Return (X, Y) of the center of cell containing provided text 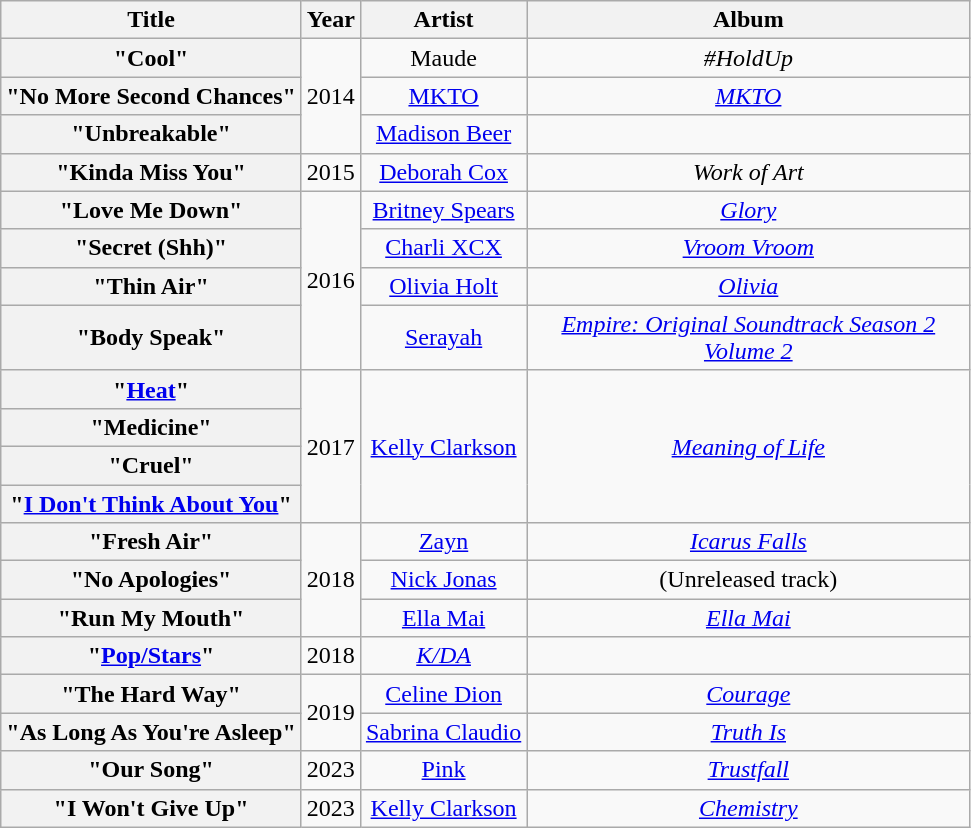
"Thin Air" (152, 286)
2015 (330, 172)
"The Hard Way" (152, 694)
"Cruel" (152, 465)
"Secret (Shh)" (152, 248)
Pink (443, 770)
"No More Second Chances" (152, 96)
Olivia Holt (443, 286)
Deborah Cox (443, 172)
Artist (443, 20)
"Body Speak" (152, 338)
"Run My Mouth" (152, 618)
Britney Spears (443, 210)
"Our Song" (152, 770)
Album (748, 20)
Sabrina Claudio (443, 732)
2014 (330, 96)
Courage (748, 694)
Meaning of Life (748, 446)
"Medicine" (152, 427)
Title (152, 20)
"Pop/Stars" (152, 656)
2019 (330, 713)
Celine Dion (443, 694)
Trustfall (748, 770)
Serayah (443, 338)
2017 (330, 446)
"No Apologies" (152, 580)
"Heat" (152, 389)
2016 (330, 280)
"As Long As You're Asleep" (152, 732)
"Unbreakable" (152, 134)
"Fresh Air" (152, 542)
"Cool" (152, 58)
Maude (443, 58)
"I Don't Think About You" (152, 503)
Madison Beer (443, 134)
Empire: Original Soundtrack Season 2 Volume 2 (748, 338)
"Kinda Miss You" (152, 172)
Work of Art (748, 172)
Glory (748, 210)
"Love Me Down" (152, 210)
"I Won't Give Up" (152, 808)
(Unreleased track) (748, 580)
K/DA (443, 656)
Zayn (443, 542)
Charli XCX (443, 248)
Truth Is (748, 732)
Icarus Falls (748, 542)
Year (330, 20)
Nick Jonas (443, 580)
#HoldUp (748, 58)
Olivia (748, 286)
Chemistry (748, 808)
Vroom Vroom (748, 248)
